Extract the [x, y] coordinate from the center of the cell holding the provided text.  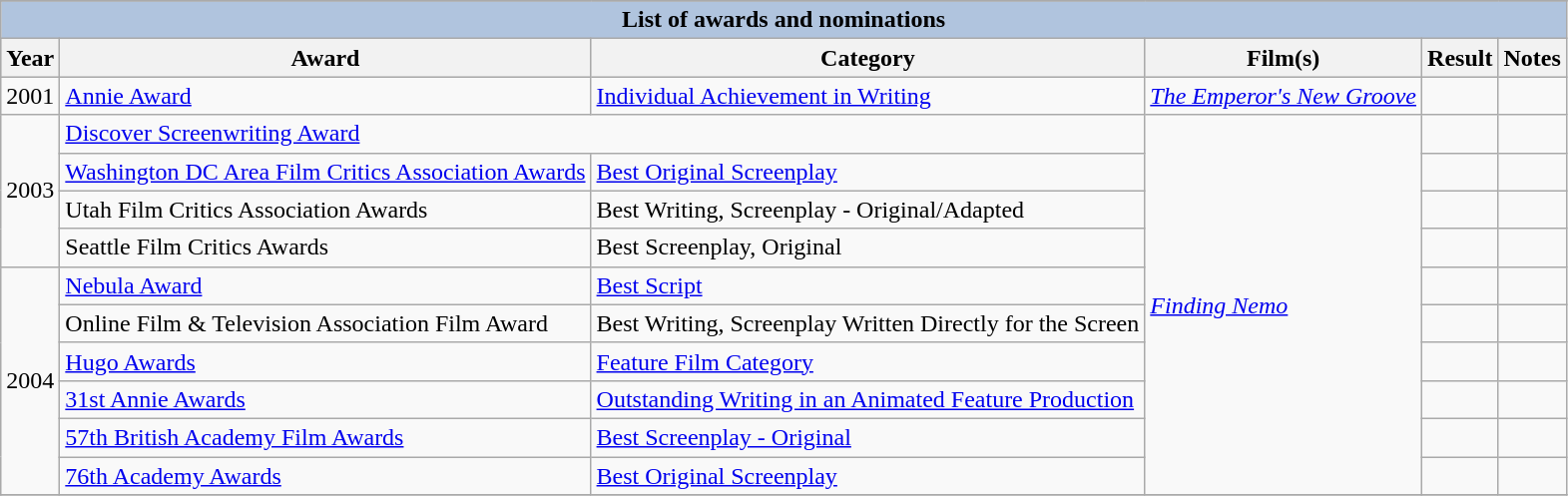
Best Screenplay - Original [868, 437]
Best Writing, Screenplay Written Directly for the Screen [868, 323]
Best Screenplay, Original [868, 248]
2001 [30, 96]
Feature Film Category [868, 361]
Discover Screenwriting Award [603, 134]
Washington DC Area Film Critics Association Awards [325, 172]
Award [325, 58]
31st Annie Awards [325, 399]
Utah Film Critics Association Awards [325, 210]
Best Writing, Screenplay - Original/Adapted [868, 210]
57th British Academy Film Awards [325, 437]
Category [868, 58]
Individual Achievement in Writing [868, 96]
Notes [1532, 58]
2003 [30, 191]
Film(s) [1284, 58]
2004 [30, 380]
Finding Nemo [1284, 305]
The Emperor's New Groove [1284, 96]
Outstanding Writing in an Animated Feature Production [868, 399]
Nebula Award [325, 285]
Best Script [868, 285]
List of awards and nominations [784, 20]
Annie Award [325, 96]
Year [30, 58]
Seattle Film Critics Awards [325, 248]
Hugo Awards [325, 361]
Result [1460, 58]
Online Film & Television Association Film Award [325, 323]
76th Academy Awards [325, 476]
